Return (x, y) of the center of cell containing provided text 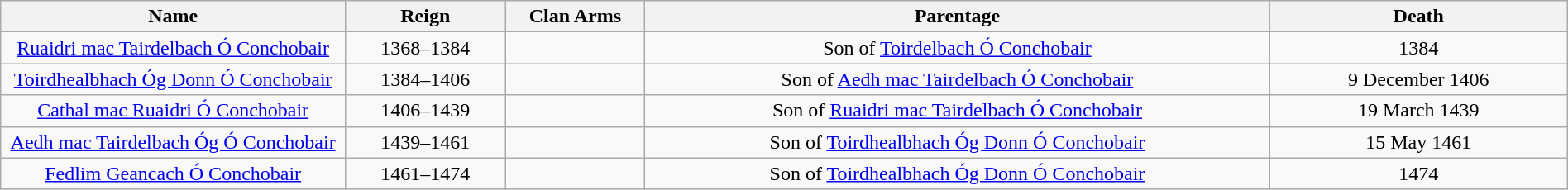
Ruaidri mac Tairdelbach Ó Conchobair (174, 48)
1439–1461 (426, 142)
Clan Arms (576, 17)
Son of Toirdelbach Ó Conchobair (958, 48)
Cathal mac Ruaidri Ó Conchobair (174, 111)
1384–1406 (426, 79)
1461–1474 (426, 173)
Name (174, 17)
Son of Aedh mac Tairdelbach Ó Conchobair (958, 79)
Son of Ruaidri mac Tairdelbach Ó Conchobair (958, 111)
Fedlim Geancach Ó Conchobair (174, 173)
Aedh mac Tairdelbach Óg Ó Conchobair (174, 142)
1406–1439 (426, 111)
1384 (1418, 48)
Toirdhealbhach Óg Donn Ó Conchobair (174, 79)
15 May 1461 (1418, 142)
1368–1384 (426, 48)
Parentage (958, 17)
Reign (426, 17)
1474 (1418, 173)
19 March 1439 (1418, 111)
9 December 1406 (1418, 79)
Death (1418, 17)
